Return the (x, y) coordinate for the center point of the cell that contains the specified text.  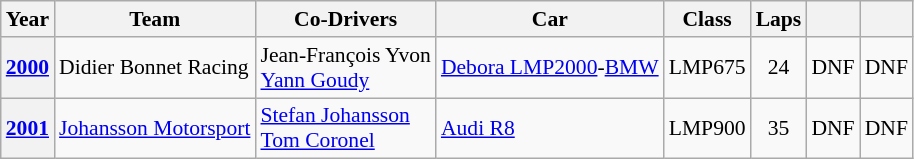
Car (550, 19)
Didier Bonnet Racing (154, 68)
Laps (779, 19)
Johansson Motorsport (154, 128)
Debora LMP2000-BMW (550, 68)
Team (154, 19)
24 (779, 68)
Stefan Johansson Tom Coronel (345, 128)
Year (28, 19)
LMP675 (708, 68)
Jean-François Yvon Yann Goudy (345, 68)
Class (708, 19)
35 (779, 128)
Co-Drivers (345, 19)
2001 (28, 128)
Audi R8 (550, 128)
2000 (28, 68)
LMP900 (708, 128)
